Return [X, Y] of the center of cell containing provided text 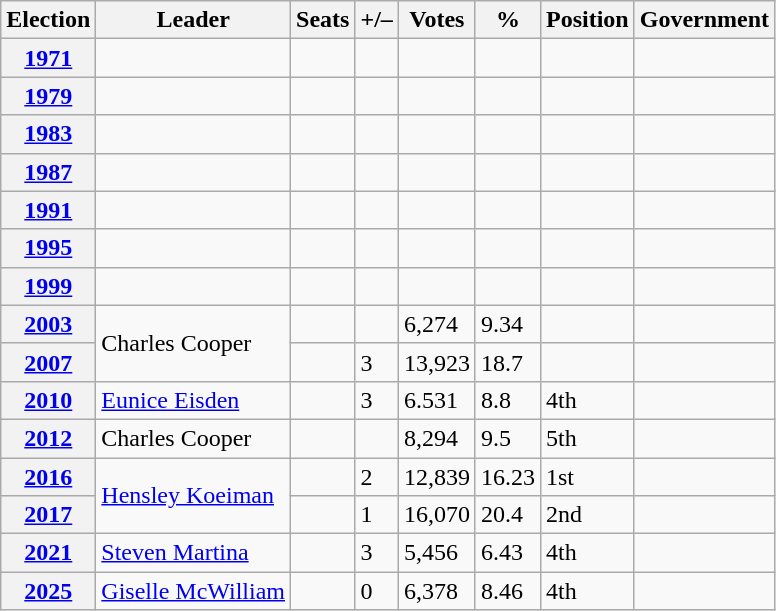
1979 [48, 96]
2003 [48, 324]
Government [704, 20]
1995 [48, 248]
1999 [48, 286]
1971 [48, 58]
Position [587, 20]
13,923 [436, 362]
5th [587, 438]
1 [376, 515]
18.7 [508, 362]
2021 [48, 553]
8.46 [508, 591]
2016 [48, 477]
1983 [48, 134]
1991 [48, 210]
2007 [48, 362]
6,274 [436, 324]
2012 [48, 438]
Seats [323, 20]
5,456 [436, 553]
8,294 [436, 438]
9.5 [508, 438]
12,839 [436, 477]
16,070 [436, 515]
1987 [48, 172]
Steven Martina [194, 553]
Election [48, 20]
2nd [587, 515]
2017 [48, 515]
+/– [376, 20]
Eunice Eisden [194, 400]
% [508, 20]
6.531 [436, 400]
16.23 [508, 477]
1st [587, 477]
9.34 [508, 324]
Hensley Koeiman [194, 496]
8.8 [508, 400]
2025 [48, 591]
2 [376, 477]
Leader [194, 20]
2010 [48, 400]
Votes [436, 20]
0 [376, 591]
6,378 [436, 591]
Giselle McWilliam [194, 591]
20.4 [508, 515]
6.43 [508, 553]
